Output the [X, Y] coordinate of the center of the cell containing the given text.  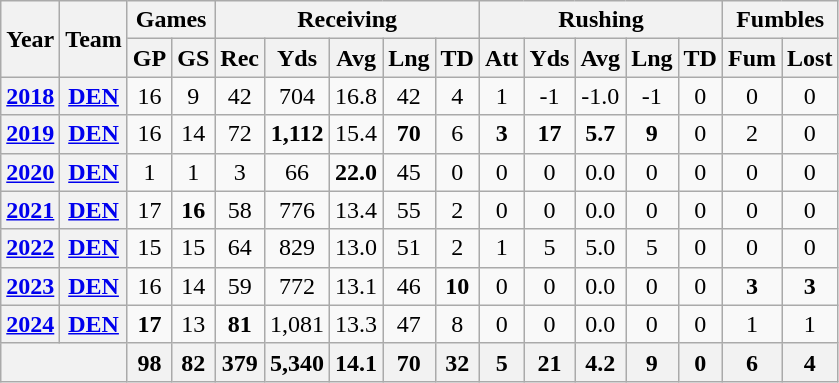
5,340 [298, 362]
15.4 [356, 134]
66 [298, 172]
Fum [752, 58]
829 [298, 248]
GP [149, 58]
13 [194, 324]
GS [194, 58]
Att [501, 58]
2022 [30, 248]
2023 [30, 286]
Receiving [348, 20]
5.7 [600, 134]
Games [170, 20]
-1.0 [600, 96]
379 [240, 362]
81 [240, 324]
98 [149, 362]
21 [550, 362]
16.8 [356, 96]
13.4 [356, 210]
Rushing [600, 20]
772 [298, 286]
1,112 [298, 134]
4.2 [600, 362]
59 [240, 286]
2018 [30, 96]
13.1 [356, 286]
Lost [810, 58]
776 [298, 210]
51 [409, 248]
Rec [240, 58]
14.1 [356, 362]
Fumbles [780, 20]
8 [457, 324]
45 [409, 172]
704 [298, 96]
5.0 [600, 248]
13.0 [356, 248]
2019 [30, 134]
32 [457, 362]
82 [194, 362]
Team [94, 39]
58 [240, 210]
46 [409, 286]
2021 [30, 210]
1,081 [298, 324]
47 [409, 324]
10 [457, 286]
72 [240, 134]
22.0 [356, 172]
2020 [30, 172]
64 [240, 248]
Year [30, 39]
13.3 [356, 324]
55 [409, 210]
2024 [30, 324]
